Capture the cell that displays the provided text and extract its [x, y] central coordinate. 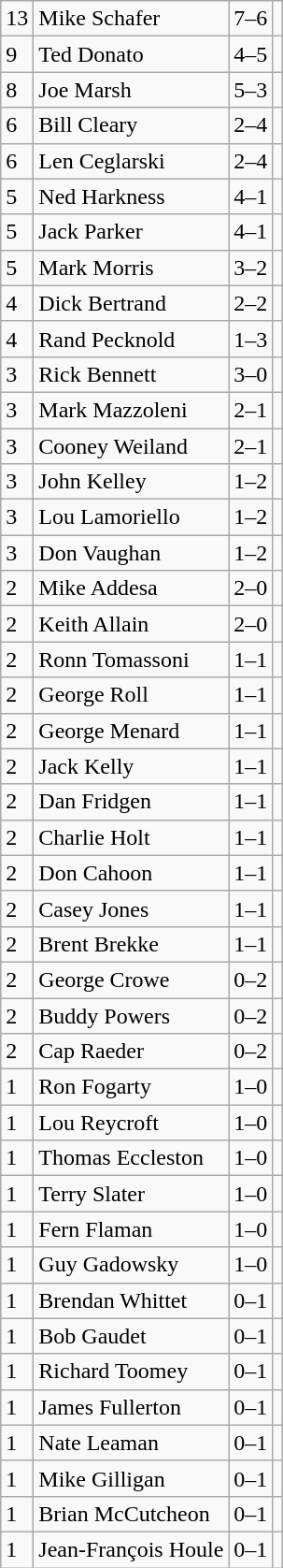
Ron Fogarty [131, 1087]
James Fullerton [131, 1407]
George Menard [131, 731]
Keith Allain [131, 624]
5–3 [250, 90]
George Roll [131, 695]
Bob Gaudet [131, 1336]
Buddy Powers [131, 1015]
Thomas Eccleston [131, 1158]
Cooney Weiland [131, 446]
Mark Morris [131, 268]
Joe Marsh [131, 90]
9 [17, 54]
Cap Raeder [131, 1052]
Don Vaughan [131, 553]
Nate Leaman [131, 1443]
Ted Donato [131, 54]
Charlie Holt [131, 837]
8 [17, 90]
Dan Fridgen [131, 802]
13 [17, 19]
1–3 [250, 339]
Mike Addesa [131, 588]
7–6 [250, 19]
Ned Harkness [131, 196]
Fern Flaman [131, 1229]
Brendan Whittet [131, 1300]
Rick Bennett [131, 374]
Dick Bertrand [131, 303]
Terry Slater [131, 1194]
Ronn Tomassoni [131, 660]
Mike Schafer [131, 19]
Richard Toomey [131, 1372]
4–5 [250, 54]
Lou Lamoriello [131, 517]
Jack Parker [131, 232]
2–2 [250, 303]
3–0 [250, 374]
Mark Mazzoleni [131, 410]
Guy Gadowsky [131, 1265]
George Crowe [131, 980]
Jack Kelly [131, 766]
Brian McCutcheon [131, 1514]
Lou Reycroft [131, 1123]
Mike Gilligan [131, 1478]
Rand Pecknold [131, 339]
Bill Cleary [131, 125]
Jean-François Houle [131, 1549]
Don Cahoon [131, 873]
Brent Brekke [131, 944]
John Kelley [131, 482]
Casey Jones [131, 908]
Len Ceglarski [131, 161]
3–2 [250, 268]
